Locate the cell with the specified text and output its (X, Y) center coordinate. 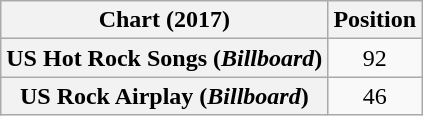
US Rock Airplay (Billboard) (164, 96)
46 (375, 96)
US Hot Rock Songs (Billboard) (164, 58)
Position (375, 20)
92 (375, 58)
Chart (2017) (164, 20)
